Output the [x, y] coordinate of the center of the cell containing the given text.  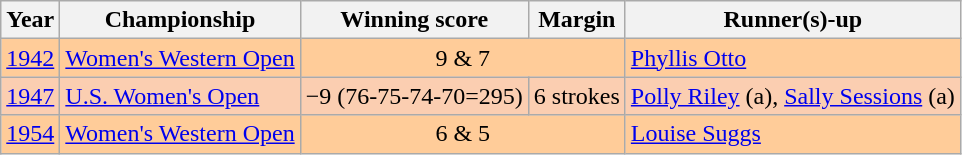
U.S. Women's Open [180, 96]
6 & 5 [462, 134]
Margin [576, 20]
Polly Riley (a), Sally Sessions (a) [792, 96]
−9 (76-75-74-70=295) [414, 96]
1942 [30, 58]
1947 [30, 96]
Year [30, 20]
6 strokes [576, 96]
Phyllis Otto [792, 58]
Winning score [414, 20]
Louise Suggs [792, 134]
Championship [180, 20]
1954 [30, 134]
Runner(s)-up [792, 20]
9 & 7 [462, 58]
